Return [X, Y] of the center of cell containing provided text 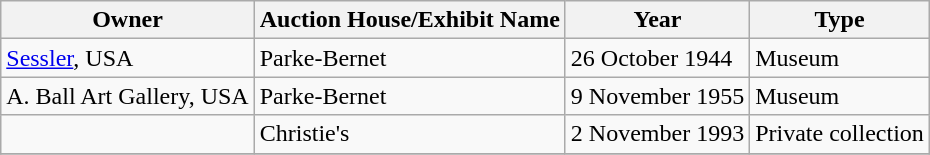
Type [840, 20]
Auction House/Exhibit Name [410, 20]
26 October 1944 [657, 58]
A. Ball Art Gallery, USA [128, 96]
Sessler, USA [128, 58]
2 November 1993 [657, 134]
Private collection [840, 134]
Christie's [410, 134]
Year [657, 20]
Owner [128, 20]
9 November 1955 [657, 96]
